Detect which cell encompasses the target text, then output its (X, Y) center coordinate. 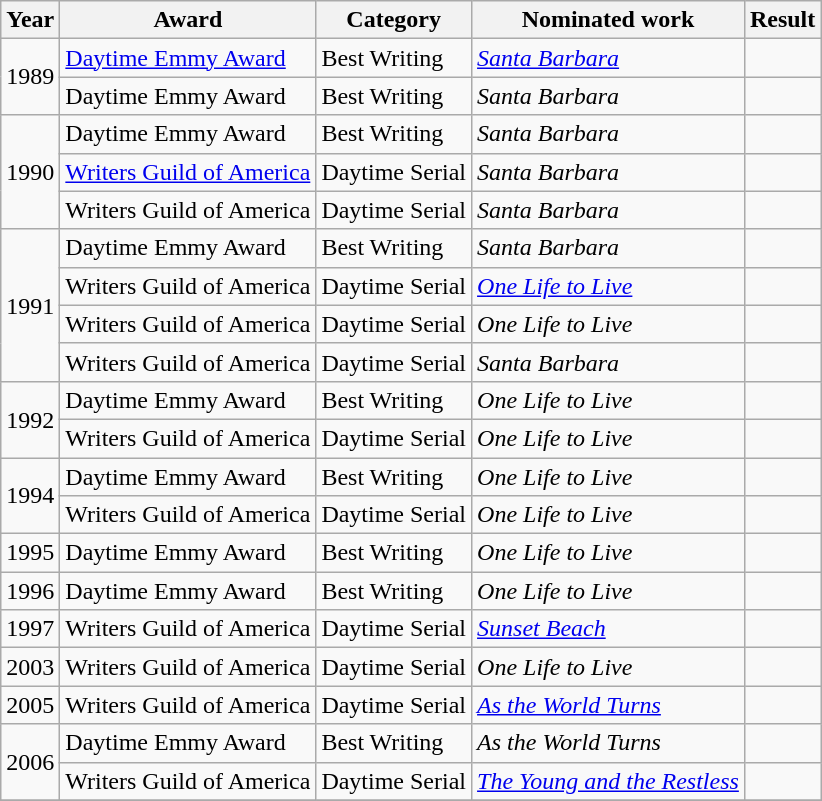
Nominated work (608, 20)
1991 (30, 305)
1995 (30, 553)
1992 (30, 419)
Sunset Beach (608, 629)
Category (394, 20)
2006 (30, 762)
2005 (30, 705)
2003 (30, 667)
Award (188, 20)
1990 (30, 172)
Result (782, 20)
1996 (30, 591)
1997 (30, 629)
The Young and the Restless (608, 781)
1989 (30, 77)
Year (30, 20)
1994 (30, 496)
